Return the (x, y) coordinate for the center point of the cell that contains the specified text.  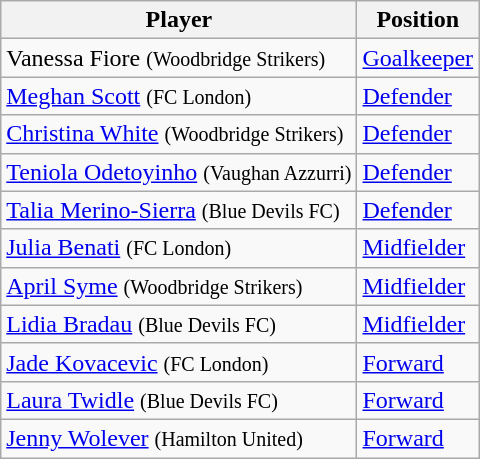
Christina White (Woodbridge Strikers) (179, 134)
Laura Twidle (Blue Devils FC) (179, 400)
Player (179, 20)
Vanessa Fiore (Woodbridge Strikers) (179, 58)
Meghan Scott (FC London) (179, 96)
Jenny Wolever (Hamilton United) (179, 438)
Talia Merino-Sierra (Blue Devils FC) (179, 210)
Goalkeeper (418, 58)
Lidia Bradau (Blue Devils FC) (179, 324)
Teniola Odetoyinho (Vaughan Azzurri) (179, 172)
April Syme (Woodbridge Strikers) (179, 286)
Jade Kovacevic (FC London) (179, 362)
Julia Benati (FC London) (179, 248)
Position (418, 20)
